Identify which cell holds the provided text, then report its [x, y] central coordinate. 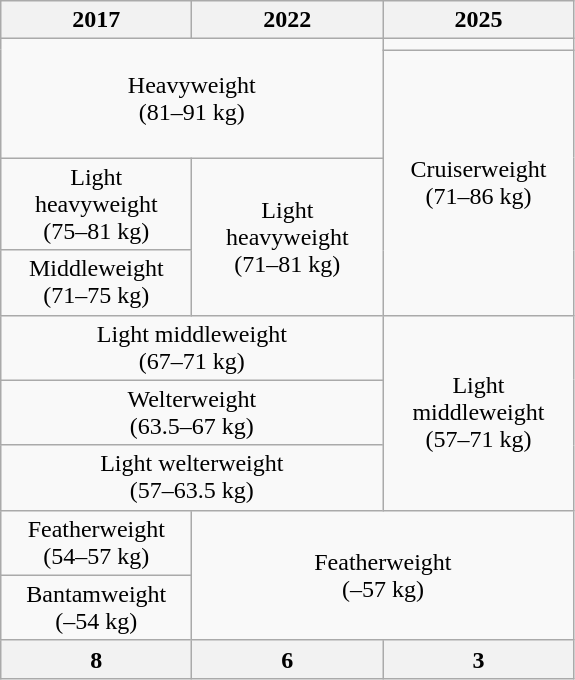
Middleweight(71–75 kg) [96, 282]
2022 [288, 20]
Light heavyweight(71–81 kg) [288, 236]
Light welterweight(57–63.5 kg) [192, 478]
2025 [478, 20]
Light middleweight(57–71 kg) [478, 412]
Light heavyweight(75–81 kg) [96, 204]
Bantamweight(–54 kg) [96, 608]
2017 [96, 20]
Cruiserweight(71–86 kg) [478, 182]
Heavyweight(81–91 kg) [192, 98]
Featherweight(–57 kg) [383, 575]
8 [96, 659]
Welterweight(63.5–67 kg) [192, 412]
6 [288, 659]
3 [478, 659]
Light middleweight(67–71 kg) [192, 348]
Featherweight(54–57 kg) [96, 542]
